Determine the (X, Y) coordinate at the center of the cell enclosing the given text.  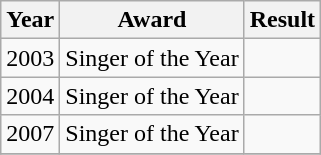
2004 (30, 96)
Year (30, 20)
2003 (30, 58)
Result (282, 20)
Award (152, 20)
2007 (30, 134)
